Search for the cell housing the specified text and yield its [x, y] center coordinate. 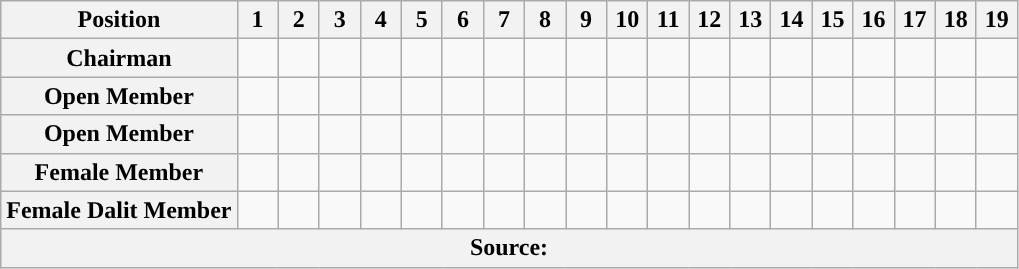
Position [119, 20]
18 [956, 20]
13 [750, 20]
2 [298, 20]
Source: [509, 248]
1 [258, 20]
14 [792, 20]
7 [504, 20]
19 [996, 20]
16 [874, 20]
6 [462, 20]
17 [914, 20]
3 [340, 20]
Female Dalit Member [119, 210]
10 [628, 20]
15 [832, 20]
11 [668, 20]
9 [586, 20]
12 [710, 20]
Chairman [119, 58]
8 [544, 20]
5 [422, 20]
Female Member [119, 172]
4 [380, 20]
